Scan for the cell matching the given text and deliver its (X, Y) coordinate at center. 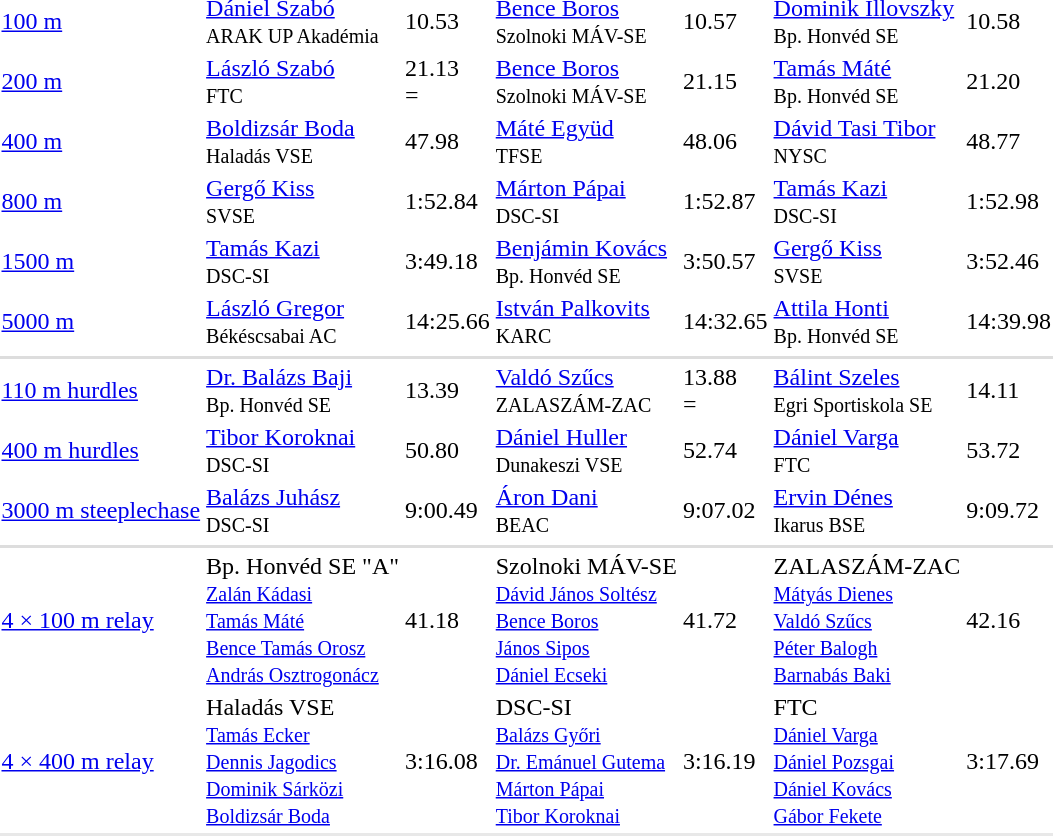
52.74 (725, 450)
53.72 (1009, 450)
Áron Dani BEAC (586, 510)
14:25.66 (448, 322)
41.72 (725, 620)
3:16.08 (448, 761)
9:09.72 (1009, 510)
István Palkovits KARC (586, 322)
Márton Pápai DSC-SI (586, 202)
48.06 (725, 142)
42.16 (1009, 620)
21.15 (725, 82)
Bálint Szeles Egri Sportiskola SE (867, 390)
ZALASZÁM-ZACMátyás Dienes Valdó Szűcs Péter Balogh Barnabás Baki (867, 620)
Bence Boros Szolnoki MÁV-SE (586, 82)
Dávid Tasi Tibor NYSC (867, 142)
48.77 (1009, 142)
Benjámin Kovács Bp. Honvéd SE (586, 262)
Bp. Honvéd SE "A"Zalán Kádasi Tamás Máté Bence Tamás Orosz András Osztrogonácz (303, 620)
DSC-SIBalázs Győri Dr. Emánuel Gutema Márton Pápai Tibor Koroknai (586, 761)
Valdó Szűcs ZALASZÁM-ZAC (586, 390)
1:52.84 (448, 202)
Attila Honti Bp. Honvéd SE (867, 322)
1500 m (101, 262)
13.39 (448, 390)
21.13= (448, 82)
FTCDániel Varga Dániel Pozsgai Dániel Kovács Gábor Fekete (867, 761)
Tibor Koroknai DSC-SI (303, 450)
Balázs Juhász DSC-SI (303, 510)
Ervin Dénes Ikarus BSE (867, 510)
21.20 (1009, 82)
László Gregor Békéscsabai AC (303, 322)
Haladás VSETamás Ecker Dennis Jagodics Dominik Sárközi Boldizsár Boda (303, 761)
9:00.49 (448, 510)
Dániel Varga FTC (867, 450)
9:07.02 (725, 510)
14.11 (1009, 390)
110 m hurdles (101, 390)
Tamás Máté Bp. Honvéd SE (867, 82)
50.80 (448, 450)
Máté Együd TFSE (586, 142)
47.98 (448, 142)
3:49.18 (448, 262)
5000 m (101, 322)
3:17.69 (1009, 761)
Szolnoki MÁV-SEDávid János Soltész Bence Boros János Sipos Dániel Ecseki (586, 620)
4 × 100 m relay (101, 620)
Dr. Balázs Baji Bp. Honvéd SE (303, 390)
14:32.65 (725, 322)
László Szabó FTC (303, 82)
200 m (101, 82)
3:52.46 (1009, 262)
Dániel Huller Dunakeszi VSE (586, 450)
3:50.57 (725, 262)
41.18 (448, 620)
1:52.87 (725, 202)
400 m (101, 142)
14:39.98 (1009, 322)
13.88= (725, 390)
800 m (101, 202)
1:52.98 (1009, 202)
4 × 400 m relay (101, 761)
400 m hurdles (101, 450)
3:16.19 (725, 761)
Boldizsár Boda Haladás VSE (303, 142)
3000 m steeplechase (101, 510)
